Find where the given text appears and provide that cell's center as (X, Y) coordinate. 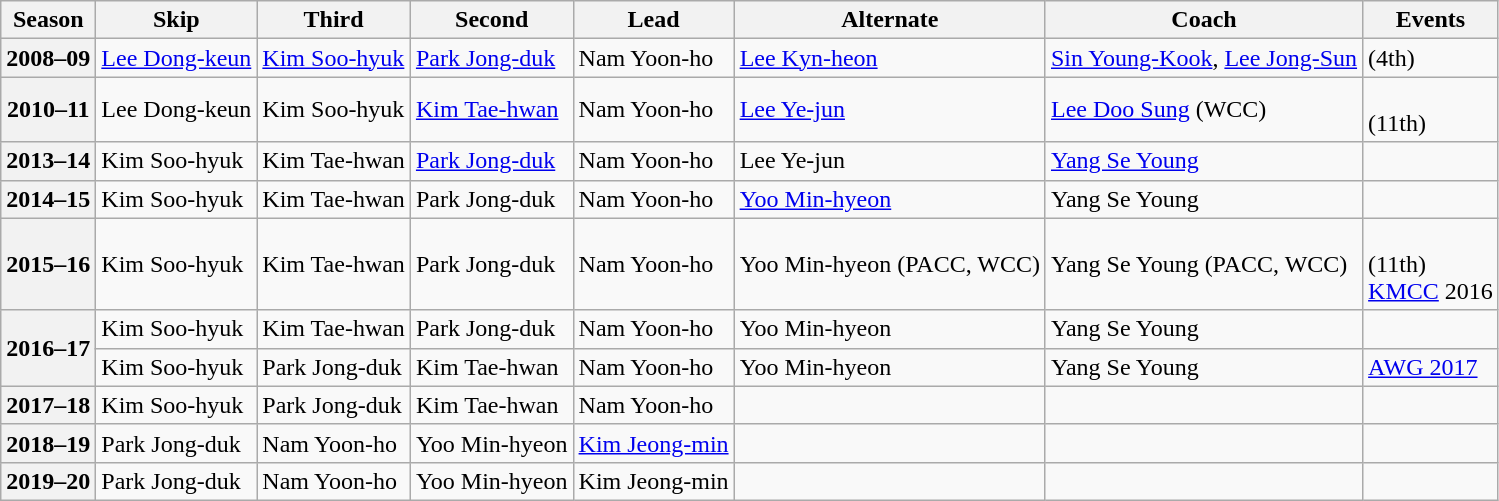
Sin Young-Kook, Lee Jong-Sun (1204, 58)
Events (1431, 20)
2008–09 (48, 58)
Third (334, 20)
(11th) (1431, 110)
2014–15 (48, 199)
Yang Se Young (PACC, WCC) (1204, 264)
2019–20 (48, 481)
Second (492, 20)
Lee Kyn-heon (890, 58)
2017–18 (48, 405)
Skip (176, 20)
Lead (654, 20)
(11th)KMCC 2016 (1431, 264)
Alternate (890, 20)
Season (48, 20)
2018–19 (48, 443)
2013–14 (48, 161)
Lee Doo Sung (WCC) (1204, 110)
2016–17 (48, 348)
Yoo Min-hyeon (PACC, WCC) (890, 264)
(4th) (1431, 58)
Coach (1204, 20)
2015–16 (48, 264)
2010–11 (48, 110)
AWG 2017 (1431, 367)
